Output the [X, Y] coordinate of the center of the cell containing the given text.  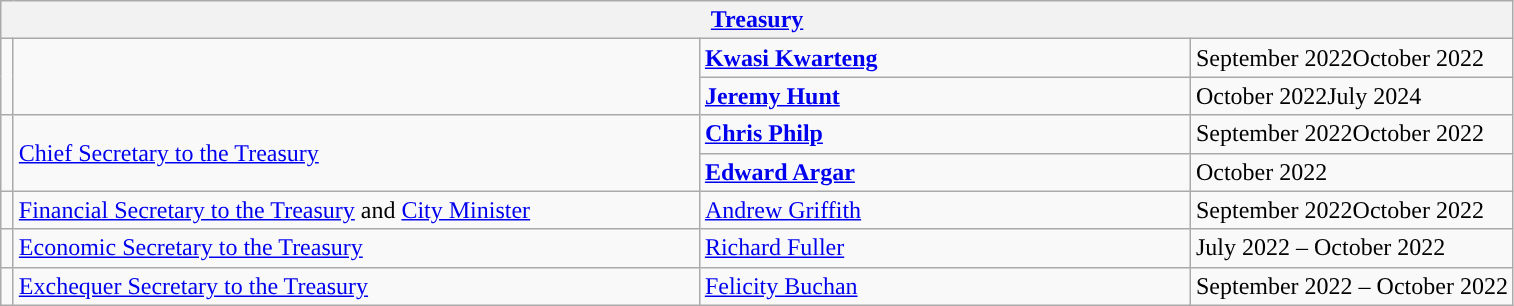
October 2022 [1352, 172]
Richard Fuller [944, 248]
Andrew Griffith [944, 210]
Chief Secretary to the Treasury [356, 153]
Treasury [758, 20]
October 2022July 2024 [1352, 96]
Chris Philp [944, 134]
Exchequer Secretary to the Treasury [356, 286]
Felicity Buchan [944, 286]
July 2022 – October 2022 [1352, 248]
Economic Secretary to the Treasury [356, 248]
Edward Argar [944, 172]
Financial Secretary to the Treasury and City Minister [356, 210]
Kwasi Kwarteng [944, 58]
Jeremy Hunt [944, 96]
September 2022 – October 2022 [1352, 286]
